From the cell containing the given text, extract its center point as [x, y] coordinate. 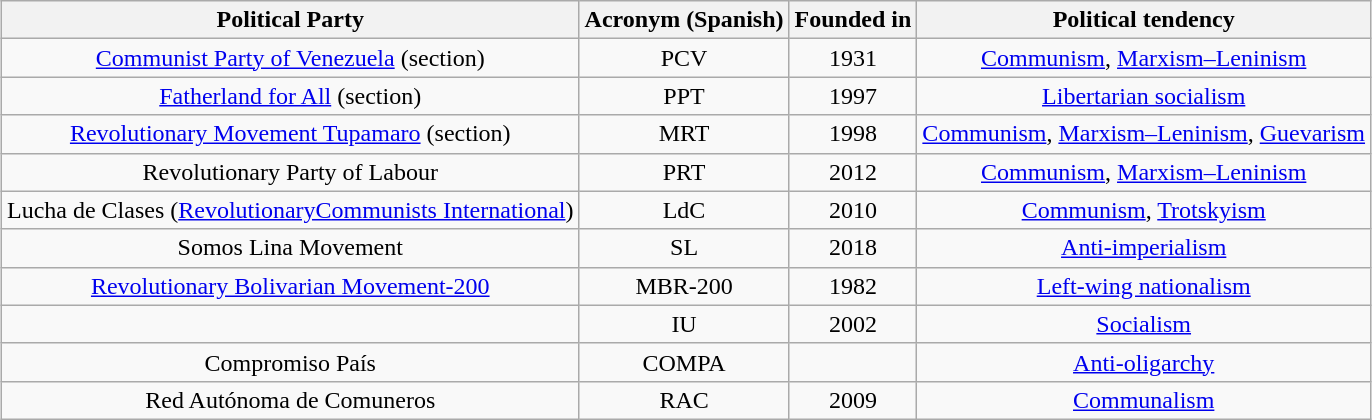
SL [684, 248]
2009 [853, 400]
Political Party [290, 20]
COMPA [684, 362]
Revolutionary Bolivarian Movement-200 [290, 286]
PPT [684, 96]
Communalism [1144, 400]
Fatherland for All (section) [290, 96]
Anti-oligarchy [1144, 362]
Communism, Trotskyism [1144, 210]
Founded in [853, 20]
Acronym (Spanish) [684, 20]
Somos Lina Movement [290, 248]
Lucha de Clases (RevolutionaryCommunists International) [290, 210]
PRT [684, 172]
Anti-imperialism [1144, 248]
2010 [853, 210]
Left-wing nationalism [1144, 286]
Socialism [1144, 324]
1997 [853, 96]
Communism, Marxism–Leninism, Guevarism [1144, 134]
2002 [853, 324]
Revolutionary Party of Labour [290, 172]
RAC [684, 400]
PCV [684, 58]
Revolutionary Movement Tupamaro (section) [290, 134]
IU [684, 324]
2018 [853, 248]
1982 [853, 286]
Compromiso País [290, 362]
Political tendency [1144, 20]
Communist Party of Venezuela (section) [290, 58]
Red Autónoma de Comuneros [290, 400]
MBR-200 [684, 286]
2012 [853, 172]
Libertarian socialism [1144, 96]
MRT [684, 134]
1998 [853, 134]
LdC [684, 210]
1931 [853, 58]
